Extract the [x, y] coordinate from the center of the cell holding the provided text.  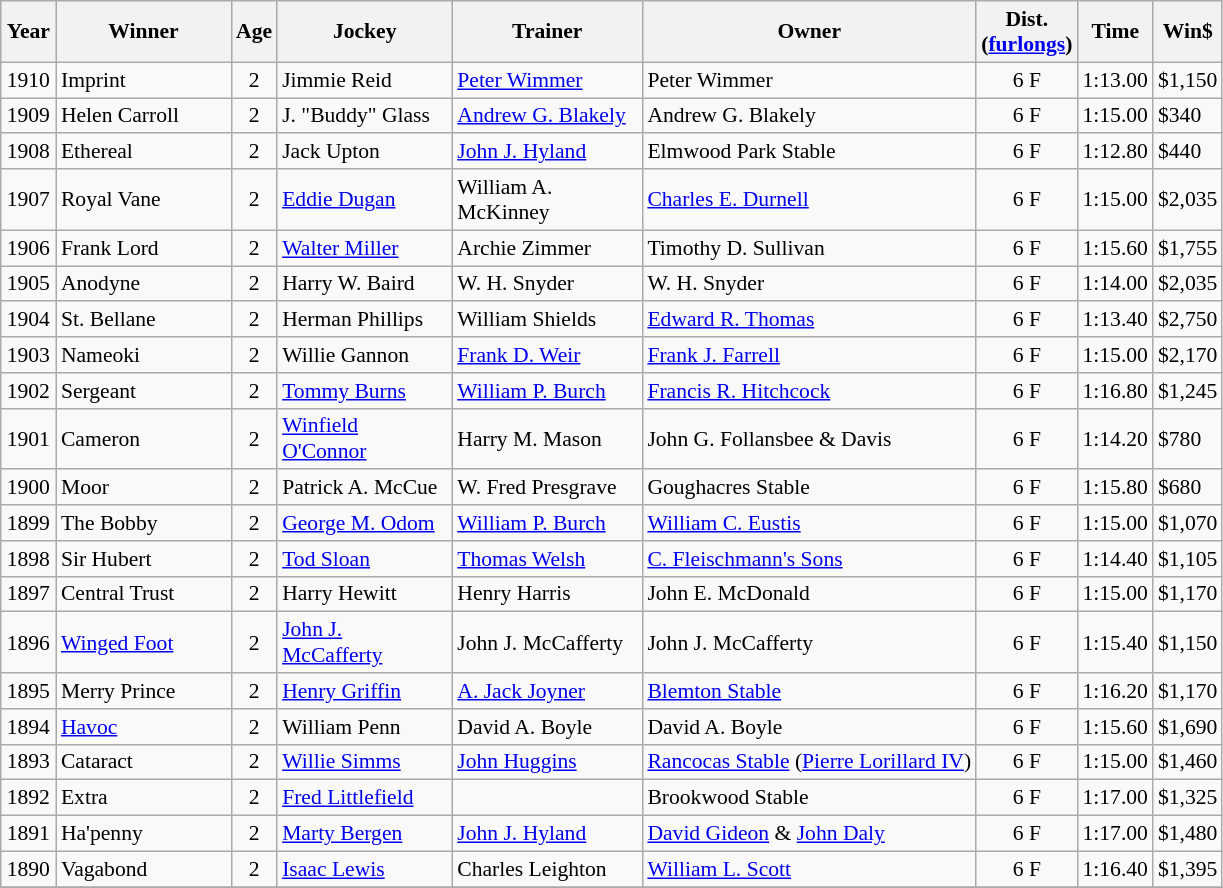
$2,170 [1188, 355]
Central Trust [144, 594]
1:16.80 [1114, 391]
John Huggins [547, 762]
W. Fred Presgrave [547, 488]
Tod Sloan [364, 559]
Winged Foot [144, 642]
1:15.40 [1114, 642]
1:16.40 [1114, 869]
J. "Buddy" Glass [364, 116]
Jockey [364, 32]
John E. McDonald [809, 594]
John G. Follansbee & Davis [809, 438]
Win$ [1188, 32]
The Bobby [144, 523]
Age [254, 32]
1890 [28, 869]
$1,755 [1188, 248]
$780 [1188, 438]
Charles Leighton [547, 869]
Eddie Dugan [364, 200]
Elmwood Park Stable [809, 152]
Harry W. Baird [364, 284]
1895 [28, 691]
$1,690 [1188, 727]
Fred Littlefield [364, 798]
$1,325 [1188, 798]
William C. Eustis [809, 523]
Harry Hewitt [364, 594]
Anodyne [144, 284]
Willie Simms [364, 762]
1905 [28, 284]
Cataract [144, 762]
1894 [28, 727]
$1,070 [1188, 523]
Royal Vane [144, 200]
Walter Miller [364, 248]
Frank D. Weir [547, 355]
1:13.00 [1114, 80]
Trainer [547, 32]
1891 [28, 834]
$1,105 [1188, 559]
David Gideon & John Daly [809, 834]
Winfield O'Connor [364, 438]
1904 [28, 320]
$1,480 [1188, 834]
1:14.20 [1114, 438]
Isaac Lewis [364, 869]
Willie Gannon [364, 355]
Patrick A. McCue [364, 488]
1:12.80 [1114, 152]
Sergeant [144, 391]
Merry Prince [144, 691]
1:15.80 [1114, 488]
Goughacres Stable [809, 488]
Dist. (furlongs) [1026, 32]
1897 [28, 594]
Helen Carroll [144, 116]
Tommy Burns [364, 391]
1908 [28, 152]
1893 [28, 762]
William A. McKinney [547, 200]
1:14.40 [1114, 559]
1896 [28, 642]
$1,395 [1188, 869]
Henry Harris [547, 594]
Sir Hubert [144, 559]
1900 [28, 488]
Winner [144, 32]
George M. Odom [364, 523]
Francis R. Hitchcock [809, 391]
Nameoki [144, 355]
1906 [28, 248]
A. Jack Joyner [547, 691]
1898 [28, 559]
Imprint [144, 80]
$680 [1188, 488]
Cameron [144, 438]
Extra [144, 798]
Vagabond [144, 869]
St. Bellane [144, 320]
Ha'penny [144, 834]
Havoc [144, 727]
1:13.40 [1114, 320]
Year [28, 32]
$2,750 [1188, 320]
1:16.20 [1114, 691]
1901 [28, 438]
1910 [28, 80]
William L. Scott [809, 869]
1907 [28, 200]
Herman Phillips [364, 320]
Archie Zimmer [547, 248]
1903 [28, 355]
1899 [28, 523]
Edward R. Thomas [809, 320]
Timothy D. Sullivan [809, 248]
$1,460 [1188, 762]
$340 [1188, 116]
Owner [809, 32]
Harry M. Mason [547, 438]
$440 [1188, 152]
Henry Griffin [364, 691]
1909 [28, 116]
Marty Bergen [364, 834]
Jack Upton [364, 152]
1902 [28, 391]
Frank Lord [144, 248]
Time [1114, 32]
William Shields [547, 320]
1:14.00 [1114, 284]
Jimmie Reid [364, 80]
Moor [144, 488]
1892 [28, 798]
Thomas Welsh [547, 559]
William Penn [364, 727]
Charles E. Durnell [809, 200]
Brookwood Stable [809, 798]
Frank J. Farrell [809, 355]
Blemton Stable [809, 691]
$1,245 [1188, 391]
Rancocas Stable (Pierre Lorillard IV) [809, 762]
C. Fleischmann's Sons [809, 559]
Ethereal [144, 152]
